Extract the [X, Y] coordinate from the center of the cell holding the provided text.  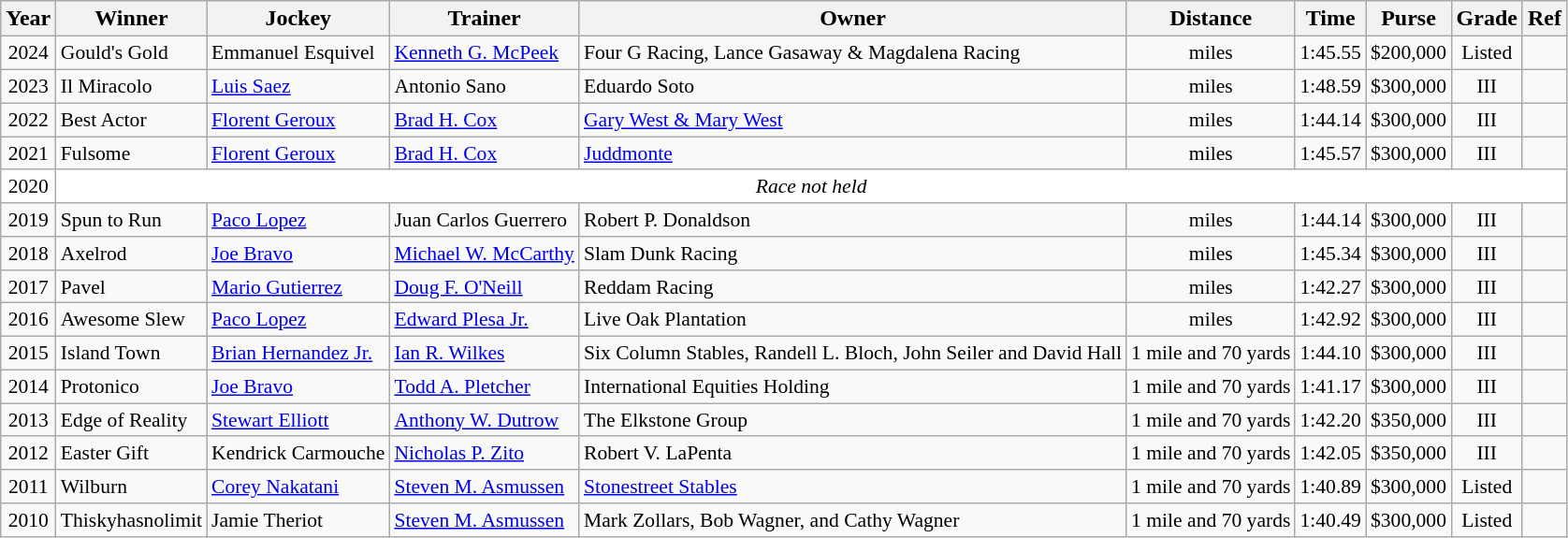
1:44.10 [1330, 353]
Ref [1544, 19]
1:42.92 [1330, 320]
Winner [131, 19]
1:40.49 [1330, 520]
2011 [28, 487]
Six Column Stables, Randell L. Bloch, John Seiler and David Hall [853, 353]
Ian R. Wilkes [485, 353]
2012 [28, 453]
Live Oak Plantation [853, 320]
Gould's Gold [131, 53]
Race not held [812, 186]
Kendrick Carmouche [298, 453]
Luis Saez [298, 86]
2014 [28, 386]
Emmanuel Esquivel [298, 53]
2016 [28, 320]
Distance [1211, 19]
1:40.89 [1330, 487]
Spun to Run [131, 220]
Robert V. LaPenta [853, 453]
Todd A. Pletcher [485, 386]
Axelrod [131, 254]
Anthony W. Dutrow [485, 420]
Edge of Reality [131, 420]
Best Actor [131, 120]
Juddmonte [853, 153]
2015 [28, 353]
Trainer [485, 19]
Stonestreet Stables [853, 487]
Nicholas P. Zito [485, 453]
Gary West & Mary West [853, 120]
2017 [28, 286]
Time [1330, 19]
Stewart Elliott [298, 420]
1:45.55 [1330, 53]
Pavel [131, 286]
1:42.05 [1330, 453]
Doug F. O'Neill [485, 286]
Fulsome [131, 153]
2020 [28, 186]
Brian Hernandez Jr. [298, 353]
Owner [853, 19]
1:42.27 [1330, 286]
Thiskyhasnolimit [131, 520]
1:45.34 [1330, 254]
Four G Racing, Lance Gasaway & Magdalena Racing [853, 53]
Eduardo Soto [853, 86]
Jamie Theriot [298, 520]
Island Town [131, 353]
Protonico [131, 386]
Wilburn [131, 487]
Mario Gutierrez [298, 286]
2021 [28, 153]
2019 [28, 220]
2018 [28, 254]
Purse [1409, 19]
The Elkstone Group [853, 420]
1:42.20 [1330, 420]
Jockey [298, 19]
Michael W. McCarthy [485, 254]
Mark Zollars, Bob Wagner, and Cathy Wagner [853, 520]
2024 [28, 53]
1:41.17 [1330, 386]
Reddam Racing [853, 286]
Edward Plesa Jr. [485, 320]
Robert P. Donaldson [853, 220]
1:45.57 [1330, 153]
2022 [28, 120]
Antonio Sano [485, 86]
2023 [28, 86]
$200,000 [1409, 53]
Il Miracolo [131, 86]
1:48.59 [1330, 86]
Kenneth G. McPeek [485, 53]
Awesome Slew [131, 320]
Slam Dunk Racing [853, 254]
Juan Carlos Guerrero [485, 220]
2013 [28, 420]
Corey Nakatani [298, 487]
Grade [1487, 19]
2010 [28, 520]
Easter Gift [131, 453]
Year [28, 19]
International Equities Holding [853, 386]
